For the text-containing cell, return its midpoint in [X, Y] coordinate format. 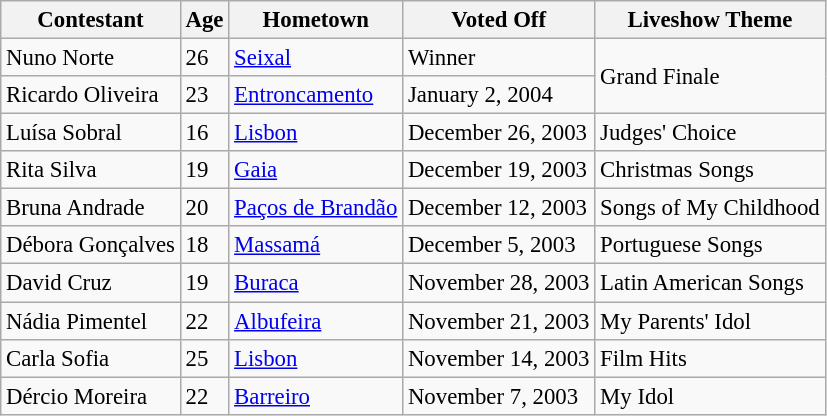
Grand Finale [710, 76]
Albufeira [316, 321]
December 19, 2003 [499, 170]
Nuno Norte [90, 58]
My Idol [710, 396]
Entroncamento [316, 95]
November 21, 2003 [499, 321]
Débora Gonçalves [90, 245]
December 12, 2003 [499, 208]
Luísa Sobral [90, 133]
Massamá [316, 245]
Carla Sofia [90, 358]
25 [204, 358]
Age [204, 20]
Gaia [316, 170]
Liveshow Theme [710, 20]
Dércio Moreira [90, 396]
Buraca [316, 283]
Hometown [316, 20]
Paços de Brandão [316, 208]
Winner [499, 58]
18 [204, 245]
November 7, 2003 [499, 396]
My Parents' Idol [710, 321]
November 28, 2003 [499, 283]
December 5, 2003 [499, 245]
20 [204, 208]
December 26, 2003 [499, 133]
26 [204, 58]
23 [204, 95]
January 2, 2004 [499, 95]
Judges' Choice [710, 133]
November 14, 2003 [499, 358]
Latin American Songs [710, 283]
Contestant [90, 20]
Nádia Pimentel [90, 321]
16 [204, 133]
Ricardo Oliveira [90, 95]
Seixal [316, 58]
Voted Off [499, 20]
Bruna Andrade [90, 208]
Film Hits [710, 358]
Barreiro [316, 396]
Christmas Songs [710, 170]
Portuguese Songs [710, 245]
Rita Silva [90, 170]
Songs of My Childhood [710, 208]
David Cruz [90, 283]
